Capture the cell that displays the provided text and extract its (x, y) central coordinate. 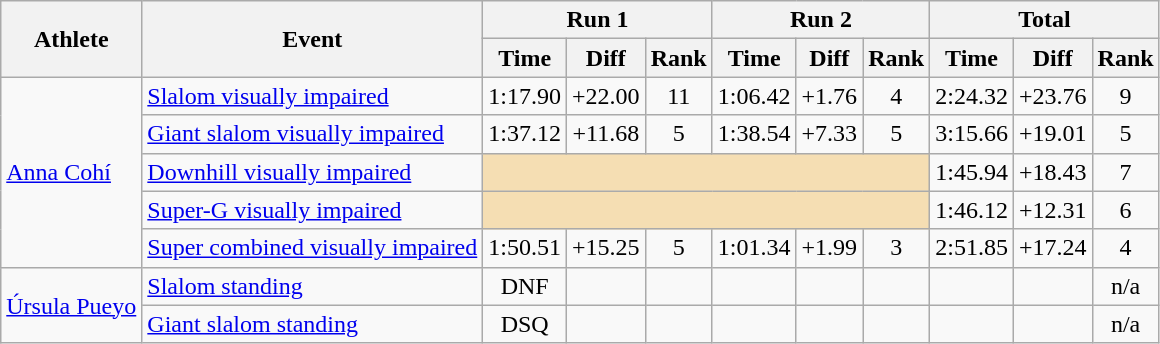
Super combined visually impaired (312, 248)
+11.68 (606, 134)
6 (1126, 210)
1:17.90 (525, 96)
2:51.85 (972, 248)
1:46.12 (972, 210)
2:24.32 (972, 96)
+15.25 (606, 248)
+12.31 (1052, 210)
+7.33 (830, 134)
+19.01 (1052, 134)
7 (1126, 172)
1:06.42 (754, 96)
Athlete (72, 39)
+1.99 (830, 248)
Giant slalom standing (312, 324)
1:50.51 (525, 248)
Super-G visually impaired (312, 210)
+18.43 (1052, 172)
1:45.94 (972, 172)
1:38.54 (754, 134)
Giant slalom visually impaired (312, 134)
Anna Cohí (72, 172)
Event (312, 39)
Run 2 (820, 20)
1:01.34 (754, 248)
Total (1044, 20)
9 (1126, 96)
Run 1 (598, 20)
Slalom standing (312, 286)
3 (896, 248)
+22.00 (606, 96)
3:15.66 (972, 134)
1:37.12 (525, 134)
11 (678, 96)
Úrsula Pueyo (72, 305)
DSQ (525, 324)
+1.76 (830, 96)
Downhill visually impaired (312, 172)
DNF (525, 286)
+23.76 (1052, 96)
Slalom visually impaired (312, 96)
+17.24 (1052, 248)
